Return the [X, Y] coordinate for the center point of the cell that contains the specified text.  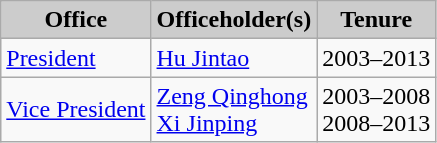
2003–2013 [376, 58]
Office [76, 20]
Zeng QinghongXi Jinping [234, 110]
2003–20082008–2013 [376, 110]
Hu Jintao [234, 58]
Officeholder(s) [234, 20]
President [76, 58]
Vice President [76, 110]
Tenure [376, 20]
